Identify which cell holds the provided text, then report its [x, y] central coordinate. 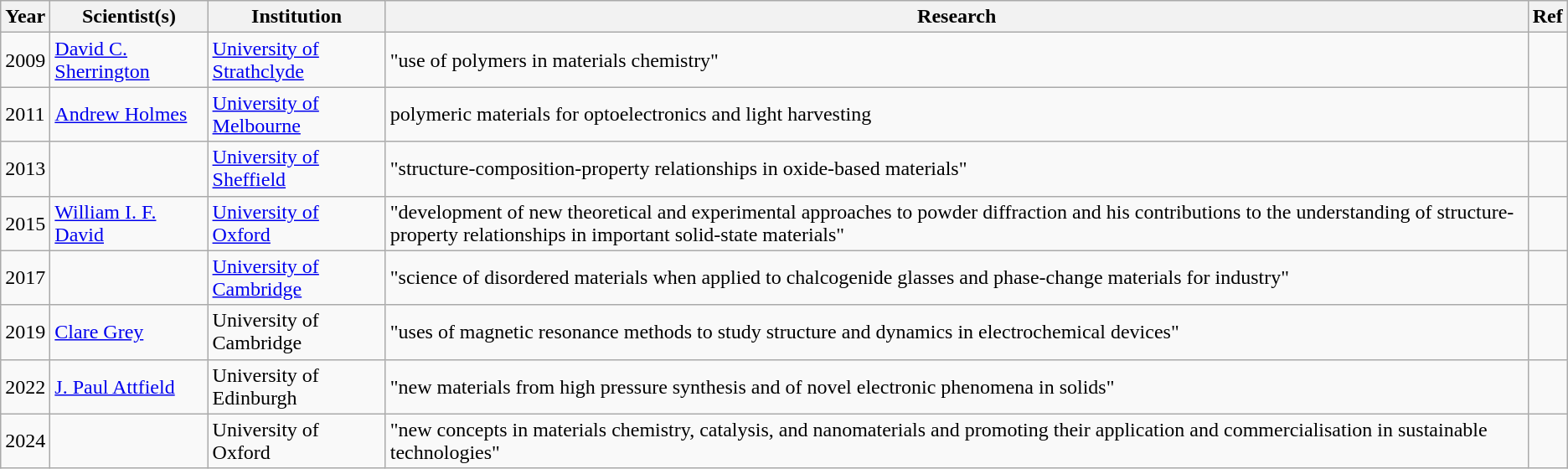
2017 [25, 278]
David C. Sherrington [129, 60]
"uses of magnetic resonance methods to study structure and dynamics in electrochemical devices" [957, 332]
"new materials from high pressure synthesis and of novel electronic phenomena in solids" [957, 387]
Ref [1548, 17]
Andrew Holmes [129, 114]
Clare Grey [129, 332]
J. Paul Attfield [129, 387]
2024 [25, 441]
2009 [25, 60]
Research [957, 17]
polymeric materials for optoelectronics and light harvesting [957, 114]
2011 [25, 114]
Institution [297, 17]
University of Strathclyde [297, 60]
2013 [25, 169]
2022 [25, 387]
2015 [25, 223]
University of Melbourne [297, 114]
Scientist(s) [129, 17]
University of Edinburgh [297, 387]
William I. F. David [129, 223]
2019 [25, 332]
Year [25, 17]
"use of polymers in materials chemistry" [957, 60]
"science of disordered materials when applied to chalcogenide glasses and phase-change materials for industry" [957, 278]
"new concepts in materials chemistry, catalysis, and nanomaterials and promoting their application and commercialisation in sustainable technologies" [957, 441]
"structure-composition-property relationships in oxide-based materials" [957, 169]
University of Sheffield [297, 169]
